Return the (x, y) coordinate for the center point of the cell that contains the specified text.  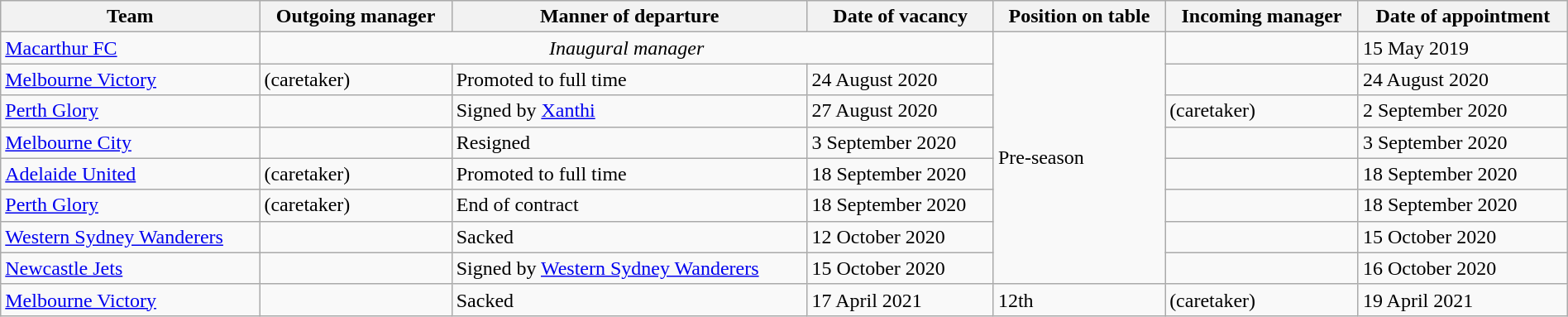
Melbourne City (131, 142)
Signed by Western Sydney Wanderers (629, 268)
Date of appointment (1462, 17)
Position on table (1078, 17)
Manner of departure (629, 17)
Inaugural manager (627, 48)
Outgoing manager (356, 17)
End of contract (629, 205)
Team (131, 17)
Macarthur FC (131, 48)
27 August 2020 (900, 111)
Newcastle Jets (131, 268)
Date of vacancy (900, 17)
2 September 2020 (1462, 111)
12 October 2020 (900, 237)
15 May 2019 (1462, 48)
Resigned (629, 142)
17 April 2021 (900, 300)
16 October 2020 (1462, 268)
Pre-season (1078, 158)
19 April 2021 (1462, 300)
Signed by Xanthi (629, 111)
Western Sydney Wanderers (131, 237)
Incoming manager (1262, 17)
12th (1078, 300)
Adelaide United (131, 174)
